Detect which cell encompasses the target text, then output its (X, Y) center coordinate. 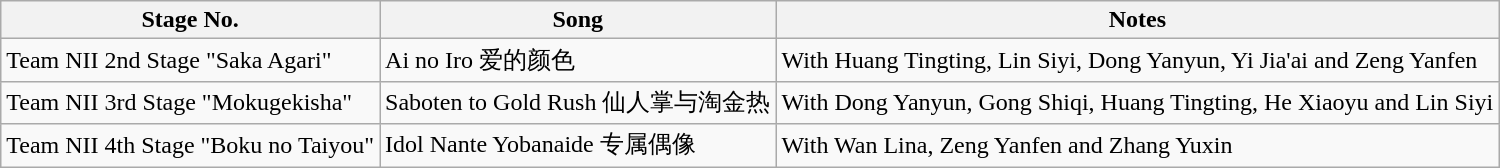
Team NII 3rd Stage "Mokugekisha" (190, 102)
With Wan Lina, Zeng Yanfen and Zhang Yuxin (1138, 146)
With Dong Yanyun, Gong Shiqi, Huang Tingting, He Xiaoyu and Lin Siyi (1138, 102)
Saboten to Gold Rush 仙人掌与淘金热 (578, 102)
Team NII 4th Stage "Boku no Taiyou" (190, 146)
Notes (1138, 20)
Ai no Iro 爱的颜色 (578, 60)
Stage No. (190, 20)
With Huang Tingting, Lin Siyi, Dong Yanyun, Yi Jia'ai and Zeng Yanfen (1138, 60)
Team NII 2nd Stage "Saka Agari" (190, 60)
Idol Nante Yobanaide 专属偶像 (578, 146)
Song (578, 20)
